Extract the [X, Y] coordinate from the center of the cell holding the provided text.  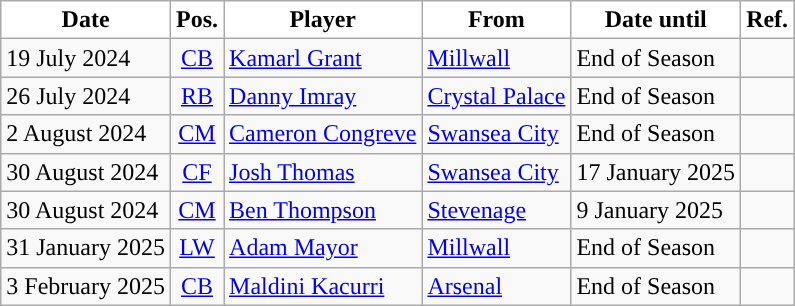
From [496, 20]
Adam Mayor [323, 248]
Arsenal [496, 286]
Date [86, 20]
RB [196, 96]
LW [196, 248]
17 January 2025 [656, 172]
Kamarl Grant [323, 58]
Date until [656, 20]
3 February 2025 [86, 286]
Ref. [768, 20]
Crystal Palace [496, 96]
Stevenage [496, 210]
31 January 2025 [86, 248]
9 January 2025 [656, 210]
Maldini Kacurri [323, 286]
Pos. [196, 20]
19 July 2024 [86, 58]
Ben Thompson [323, 210]
Cameron Congreve [323, 134]
2 August 2024 [86, 134]
CF [196, 172]
Danny Imray [323, 96]
Player [323, 20]
26 July 2024 [86, 96]
Josh Thomas [323, 172]
